For the text-containing cell, return its midpoint in (x, y) coordinate format. 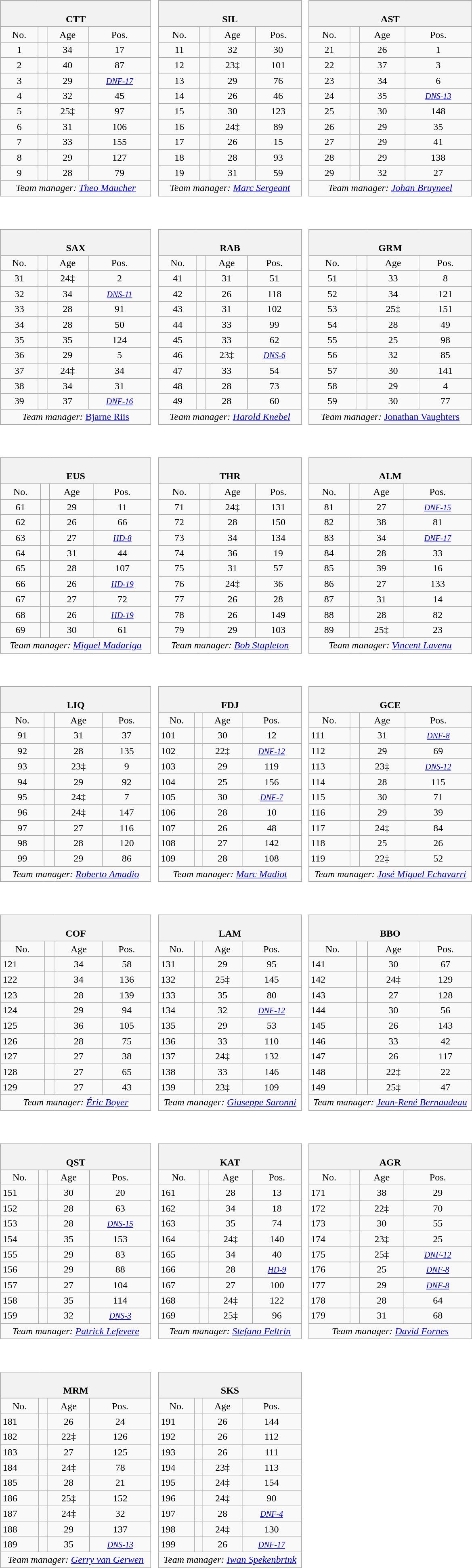
DNS-11 (120, 294)
198 (177, 1529)
130 (271, 1529)
194 (177, 1467)
Team manager: Bjarne Riis (76, 417)
Team manager: Marc Madiot (230, 874)
AGR (390, 1156)
176 (329, 1270)
GRM (390, 242)
ALM (390, 471)
189 (19, 1544)
LAM No. Age Pos. 131 29 95 132 25‡ 145 133 35 80 134 32 DNF-12 135 29 53 136 33 110 137 24‡ 132 138 33 146 139 23‡ 109 Team manager: Giuseppe Saronni (233, 1007)
Team manager: Vincent Lavenu (390, 645)
Team manager: Johan Bruyneel (390, 188)
Team manager: Jean-René Bernaudeau (390, 1103)
183 (19, 1452)
177 (329, 1285)
DNS-15 (120, 1224)
SAX (76, 242)
174 (329, 1239)
THR No. Age Pos. 71 24‡ 131 72 28 150 73 34 134 74 36 19 75 31 57 76 24‡ 36 77 26 28 78 26 149 79 29 103 Team manager: Bob Stapleton (233, 550)
161 (179, 1193)
159 (19, 1316)
RAB (230, 242)
KAT No. Age Pos. 161 28 13 162 34 18 163 35 74 164 24‡ 140 165 34 40 166 28 HD-9 167 27 100 168 24‡ 122 169 25‡ 96 Team manager: Stefano Feltrin (233, 1235)
110 (271, 1041)
20 (120, 1193)
DNF-16 (120, 401)
120 (126, 843)
Team manager: Harold Knebel (230, 417)
100 (277, 1285)
184 (19, 1467)
60 (275, 401)
157 (19, 1285)
DNS-12 (438, 766)
158 (19, 1300)
Team manager: Giuseppe Saronni (230, 1103)
HD-9 (277, 1270)
Team manager: David Fornes (390, 1331)
HD-8 (122, 538)
178 (329, 1300)
Team manager: José Miguel Echavarri (390, 874)
FDJ (230, 699)
186 (19, 1498)
Team manager: Iwan Spekenbrink (230, 1560)
Team manager: Marc Sergeant (230, 188)
AST (390, 14)
CTT (76, 14)
BBO (390, 928)
173 (329, 1224)
Team manager: Miguel Madariga (76, 645)
THR (230, 471)
199 (177, 1544)
182 (19, 1437)
80 (271, 995)
90 (271, 1498)
SIL (230, 14)
50 (120, 325)
QST (76, 1156)
DNS-3 (120, 1316)
Team manager: Jonathan Vaughters (390, 417)
Team manager: Bob Stapleton (230, 645)
Team manager: Stefano Feltrin (230, 1331)
DNF-4 (271, 1513)
166 (179, 1270)
168 (179, 1300)
GCE (390, 699)
163 (179, 1224)
DNF-15 (438, 507)
150 (278, 522)
181 (19, 1421)
70 (438, 1208)
DNS-6 (275, 355)
195 (177, 1483)
140 (277, 1239)
SKS (230, 1386)
164 (179, 1239)
165 (179, 1254)
Team manager: Éric Boyer (76, 1103)
188 (19, 1529)
172 (329, 1208)
FDJ No. Age Pos. 101 30 12 102 22‡ DNF-12 103 29 119 104 25 156 105 30 DNF-7 106 28 10 107 26 48 108 27 142 109 28 108 Team manager: Marc Madiot (233, 778)
193 (177, 1452)
KAT (230, 1156)
DNF-7 (271, 797)
COF (76, 928)
197 (177, 1513)
171 (329, 1193)
185 (19, 1483)
191 (177, 1421)
RAB No. Age Pos. 41 31 51 42 26 118 43 31 102 44 33 99 45 33 62 46 23‡ DNS-6 47 33 54 48 28 73 49 28 60 Team manager: Harold Knebel (233, 321)
Team manager: Theo Maucher (76, 188)
LAM (230, 928)
MRM (76, 1386)
196 (177, 1498)
169 (179, 1316)
EUS (76, 471)
10 (271, 812)
175 (329, 1254)
Team manager: Roberto Amadio (76, 874)
167 (179, 1285)
162 (179, 1208)
179 (329, 1316)
Team manager: Patrick Lefevere (76, 1331)
192 (177, 1437)
LIQ (76, 699)
187 (19, 1513)
Team manager: Gerry van Gerwen (76, 1560)
